Determine the (X, Y) coordinate at the center of the cell enclosing the given text.  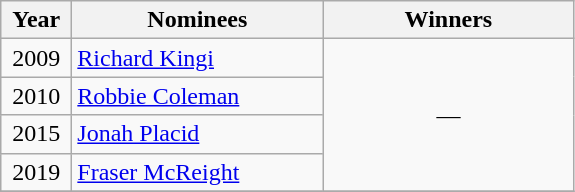
2009 (36, 58)
2019 (36, 172)
Fraser McReight (198, 172)
Robbie Coleman (198, 96)
2015 (36, 134)
Jonah Placid (198, 134)
Year (36, 20)
Richard Kingi (198, 58)
2010 (36, 96)
Winners (448, 20)
— (448, 115)
Nominees (198, 20)
